Capture the cell that displays the provided text and extract its (X, Y) central coordinate. 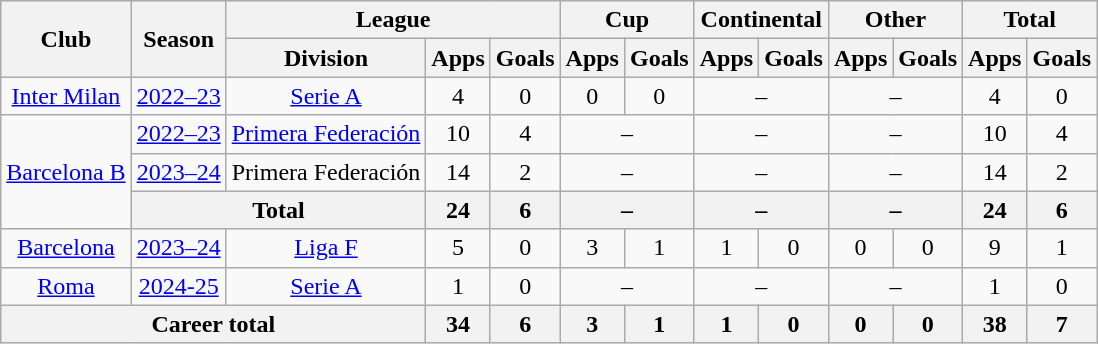
5 (458, 248)
Cup (627, 20)
Club (66, 39)
Career total (214, 324)
Barcelona B (66, 172)
2024-25 (178, 286)
Barcelona (66, 248)
Liga F (326, 248)
Roma (66, 286)
34 (458, 324)
7 (1062, 324)
Other (895, 20)
Inter Milan (66, 96)
Season (178, 39)
9 (995, 248)
38 (995, 324)
Division (326, 58)
League (393, 20)
Continental (761, 20)
